Output the [x, y] coordinate of the center of the cell containing the given text.  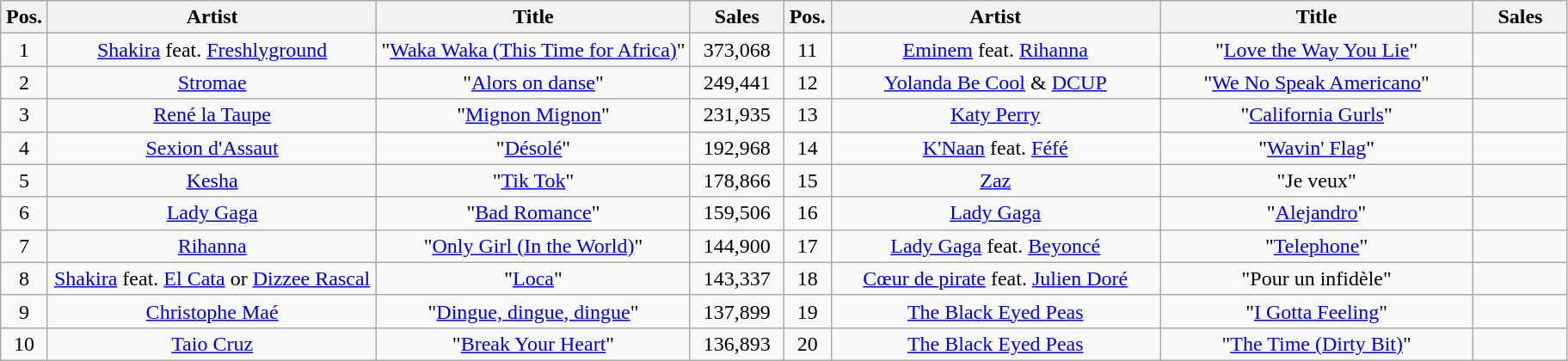
20 [807, 344]
"Waka Waka (This Time for Africa)" [533, 50]
8 [24, 278]
143,337 [736, 278]
Stromae [212, 83]
192,968 [736, 148]
"Je veux" [1316, 180]
Lady Gaga feat. Beyoncé [995, 246]
19 [807, 311]
Yolanda Be Cool & DCUP [995, 83]
"California Gurls" [1316, 115]
"The Time (Dirty Bit)" [1316, 344]
136,893 [736, 344]
"Loca" [533, 278]
Eminem feat. Rihanna [995, 50]
4 [24, 148]
18 [807, 278]
249,441 [736, 83]
Cœur de pirate feat. Julien Doré [995, 278]
1 [24, 50]
"Désolé" [533, 148]
13 [807, 115]
"Alors on danse" [533, 83]
6 [24, 213]
15 [807, 180]
"Telephone" [1316, 246]
Christophe Maé [212, 311]
"I Gotta Feeling" [1316, 311]
5 [24, 180]
"We No Speak Americano" [1316, 83]
10 [24, 344]
"Alejandro" [1316, 213]
231,935 [736, 115]
"Mignon Mignon" [533, 115]
7 [24, 246]
Shakira feat. El Cata or Dizzee Rascal [212, 278]
373,068 [736, 50]
11 [807, 50]
3 [24, 115]
Kesha [212, 180]
137,899 [736, 311]
"Dingue, dingue, dingue" [533, 311]
K'Naan feat. Féfé [995, 148]
"Wavin' Flag" [1316, 148]
Shakira feat. Freshlyground [212, 50]
Rihanna [212, 246]
2 [24, 83]
17 [807, 246]
"Pour un infidèle" [1316, 278]
Katy Perry [995, 115]
9 [24, 311]
René la Taupe [212, 115]
"Tik Tok" [533, 180]
Zaz [995, 180]
"Only Girl (In the World)" [533, 246]
12 [807, 83]
14 [807, 148]
178,866 [736, 180]
"Bad Romance" [533, 213]
144,900 [736, 246]
Taio Cruz [212, 344]
"Break Your Heart" [533, 344]
16 [807, 213]
Sexion d'Assaut [212, 148]
"Love the Way You Lie" [1316, 50]
159,506 [736, 213]
